For the text-containing cell, return its midpoint in [X, Y] coordinate format. 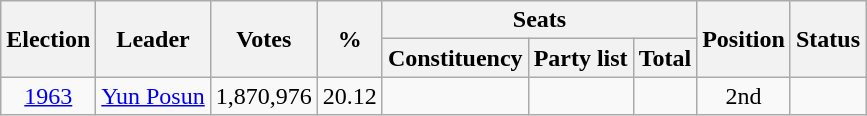
Status [828, 39]
20.12 [350, 96]
Election [48, 39]
Constituency [455, 58]
% [350, 39]
1,870,976 [264, 96]
Leader [153, 39]
Position [744, 39]
Party list [580, 58]
2nd [744, 96]
Seats [539, 20]
Votes [264, 39]
Total [665, 58]
Yun Posun [153, 96]
1963 [48, 96]
